Detect which cell encompasses the target text, then output its [X, Y] center coordinate. 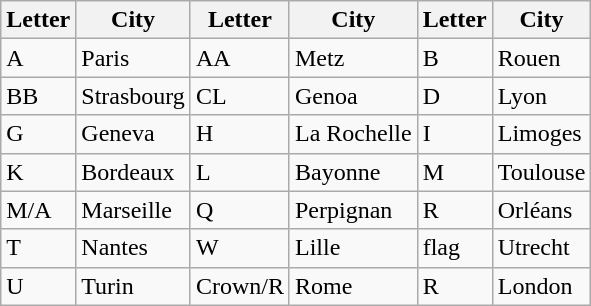
Bayonne [353, 172]
Toulouse [542, 172]
Crown/R [240, 286]
Rome [353, 286]
Marseille [134, 210]
La Rochelle [353, 134]
Bordeaux [134, 172]
H [240, 134]
G [38, 134]
L [240, 172]
B [454, 58]
Limoges [542, 134]
I [454, 134]
K [38, 172]
Lille [353, 248]
Utrecht [542, 248]
M/A [38, 210]
Orléans [542, 210]
Nantes [134, 248]
Rouen [542, 58]
D [454, 96]
Q [240, 210]
W [240, 248]
Paris [134, 58]
Lyon [542, 96]
flag [454, 248]
Metz [353, 58]
London [542, 286]
T [38, 248]
Genoa [353, 96]
Strasbourg [134, 96]
M [454, 172]
Perpignan [353, 210]
Turin [134, 286]
A [38, 58]
AA [240, 58]
U [38, 286]
Geneva [134, 134]
CL [240, 96]
BB [38, 96]
